Capture the cell that displays the provided text and extract its (X, Y) central coordinate. 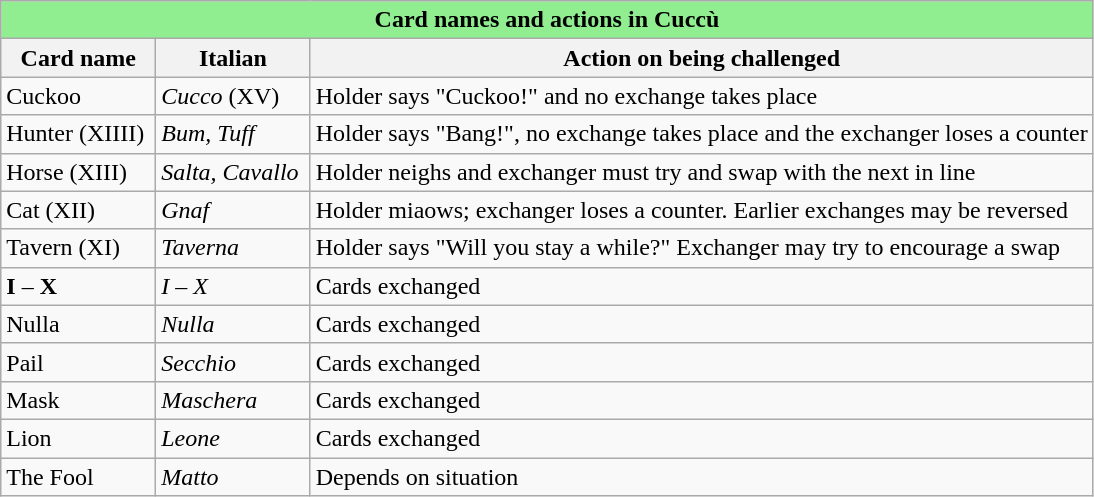
Leone (233, 438)
Horse (XIII) (78, 172)
Cat (XII) (78, 210)
Matto (233, 477)
Holder neighs and exchanger must try and swap with the next in line (702, 172)
Action on being challenged (702, 58)
Italian (233, 58)
Depends on situation (702, 477)
Salta, Cavallo (233, 172)
Maschera (233, 400)
Tavern (XI) (78, 248)
Cuckoo (78, 96)
Lion (78, 438)
Holder says "Will you stay a while?" Exchanger may try to encourage a swap (702, 248)
Card name (78, 58)
Card names and actions in Cuccù (547, 20)
Holder says "Bang!", no exchange takes place and the exchanger loses a counter (702, 134)
Gnaf (233, 210)
Cucco (XV) (233, 96)
Holder miaows; exchanger loses a counter. Earlier exchanges may be reversed (702, 210)
The Fool (78, 477)
Bum, Tuff (233, 134)
Secchio (233, 362)
Pail (78, 362)
Hunter (XIIII) (78, 134)
Taverna (233, 248)
Mask (78, 400)
Holder says "Cuckoo!" and no exchange takes place (702, 96)
